For the text-containing cell, return its midpoint in [x, y] coordinate format. 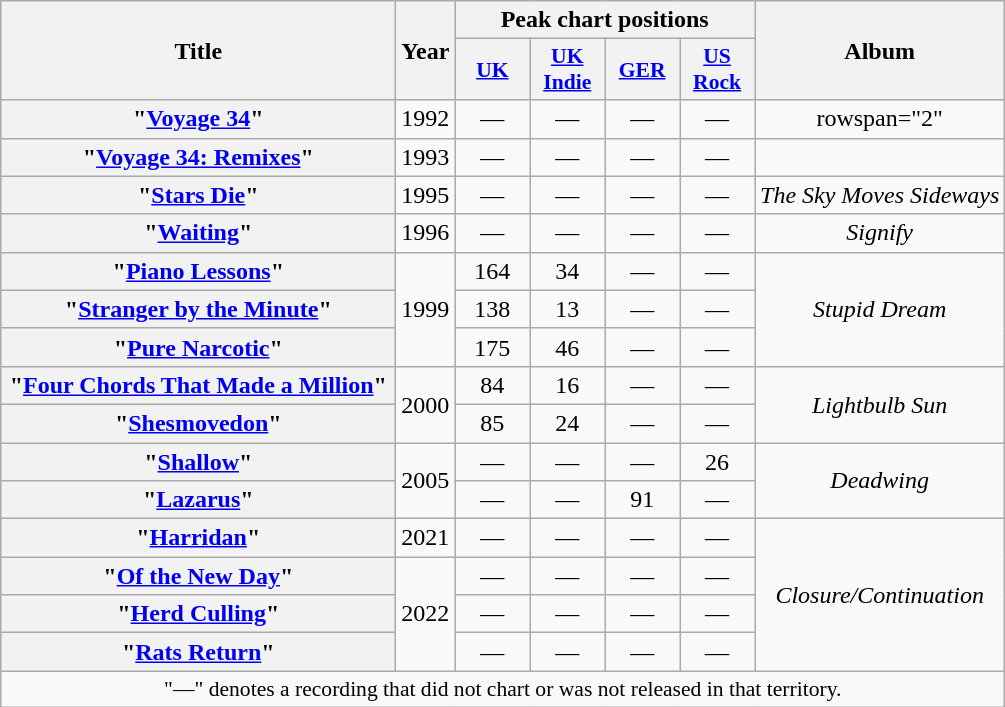
1993 [426, 157]
2000 [426, 404]
"Of the New Day" [198, 576]
175 [492, 347]
Signify [879, 233]
"Stranger by the Minute" [198, 309]
34 [568, 271]
"Voyage 34" [198, 119]
91 [642, 500]
US Rock [718, 70]
rowspan="2" [879, 119]
24 [568, 423]
Title [198, 50]
85 [492, 423]
"Rats Return" [198, 652]
2005 [426, 480]
2021 [426, 538]
Stupid Dream [879, 309]
1999 [426, 309]
UK [492, 70]
"Shesmovedon" [198, 423]
1992 [426, 119]
13 [568, 309]
GER [642, 70]
2022 [426, 614]
"Pure Narcotic" [198, 347]
"Shallow" [198, 461]
Closure/Continuation [879, 595]
Lightbulb Sun [879, 404]
The Sky Moves Sideways [879, 195]
16 [568, 385]
Deadwing [879, 480]
"Waiting" [198, 233]
"—" denotes a recording that did not chart or was not released in that territory. [503, 689]
1995 [426, 195]
26 [718, 461]
46 [568, 347]
"Harridan" [198, 538]
"Stars Die" [198, 195]
1996 [426, 233]
Album [879, 50]
"Voyage 34: Remixes" [198, 157]
"Piano Lessons" [198, 271]
138 [492, 309]
Peak chart positions [605, 20]
164 [492, 271]
UK Indie [568, 70]
Year [426, 50]
"Lazarus" [198, 500]
84 [492, 385]
"Herd Culling" [198, 614]
"Four Chords That Made a Million" [198, 385]
